Output the (X, Y) coordinate of the center of the cell containing the given text.  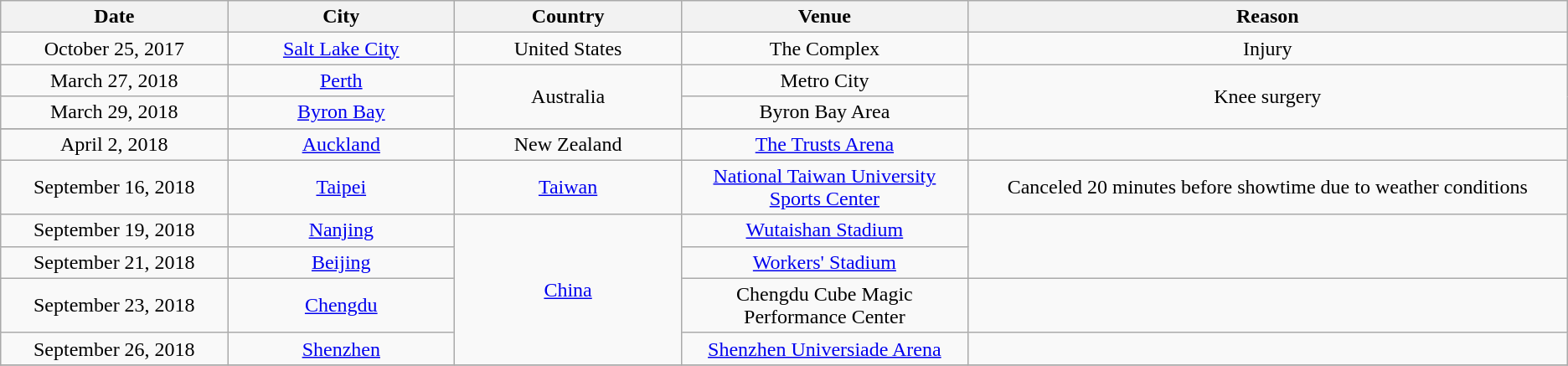
September 16, 2018 (114, 188)
Chengdu Cube Magic Performance Center (824, 305)
Country (568, 17)
Injury (1267, 49)
Salt Lake City (342, 49)
City (342, 17)
Beijing (342, 262)
Perth (342, 80)
Venue (824, 17)
Date (114, 17)
Knee surgery (1267, 96)
Shenzhen (342, 348)
Auckland (342, 144)
Reason (1267, 17)
The Trusts Arena (824, 144)
April 2, 2018 (114, 144)
September 26, 2018 (114, 348)
September 21, 2018 (114, 262)
March 27, 2018 (114, 80)
The Complex (824, 49)
October 25, 2017 (114, 49)
September 19, 2018 (114, 230)
Chengdu (342, 305)
Byron Bay (342, 112)
Australia (568, 96)
Canceled 20 minutes before showtime due to weather conditions (1267, 188)
Nanjing (342, 230)
September 23, 2018 (114, 305)
Metro City (824, 80)
March 29, 2018 (114, 112)
Wutaishan Stadium (824, 230)
Byron Bay Area (824, 112)
Taiwan (568, 188)
National Taiwan University Sports Center (824, 188)
Shenzhen Universiade Arena (824, 348)
New Zealand (568, 144)
China (568, 290)
United States (568, 49)
Taipei (342, 188)
Workers' Stadium (824, 262)
